Search for the cell housing the specified text and yield its (x, y) center coordinate. 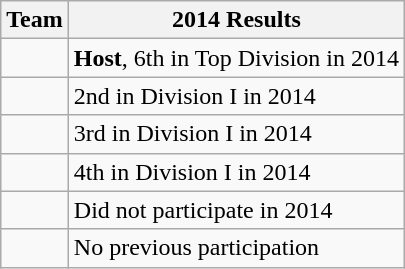
3rd in Division I in 2014 (236, 134)
2014 Results (236, 20)
Did not participate in 2014 (236, 210)
4th in Division I in 2014 (236, 172)
2nd in Division I in 2014 (236, 96)
No previous participation (236, 248)
Team (35, 20)
Host, 6th in Top Division in 2014 (236, 58)
